Search for the cell housing the specified text and yield its (X, Y) center coordinate. 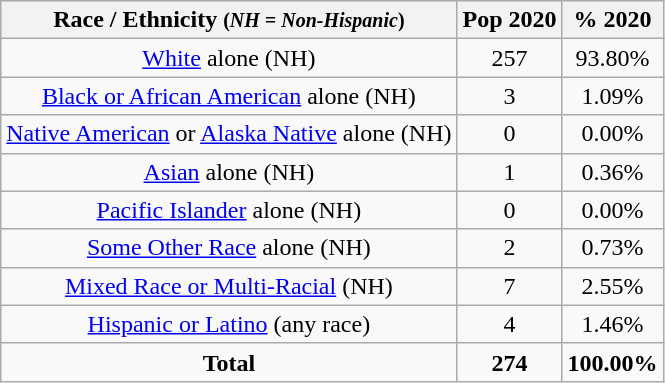
Hispanic or Latino (any race) (229, 324)
3 (510, 96)
Asian alone (NH) (229, 172)
% 2020 (612, 20)
Pop 2020 (510, 20)
Pacific Islander alone (NH) (229, 210)
0.73% (612, 248)
1 (510, 172)
0.36% (612, 172)
1.46% (612, 324)
Native American or Alaska Native alone (NH) (229, 134)
4 (510, 324)
Mixed Race or Multi-Racial (NH) (229, 286)
Race / Ethnicity (NH = Non-Hispanic) (229, 20)
2 (510, 248)
2.55% (612, 286)
Some Other Race alone (NH) (229, 248)
274 (510, 362)
White alone (NH) (229, 58)
93.80% (612, 58)
Black or African American alone (NH) (229, 96)
100.00% (612, 362)
257 (510, 58)
7 (510, 286)
1.09% (612, 96)
Total (229, 362)
